Pinpoint the cell where the given text exists, returning its [x, y] midpoint coordinate. 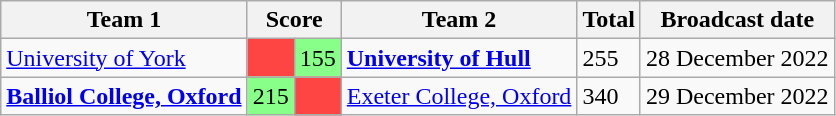
Total [609, 20]
340 [609, 96]
255 [609, 58]
Exeter College, Oxford [459, 96]
Team 1 [124, 20]
215 [270, 96]
Score [294, 20]
Team 2 [459, 20]
29 December 2022 [737, 96]
155 [318, 58]
Balliol College, Oxford [124, 96]
Broadcast date [737, 20]
28 December 2022 [737, 58]
University of York [124, 58]
University of Hull [459, 58]
